Detect which cell encompasses the target text, then output its [X, Y] center coordinate. 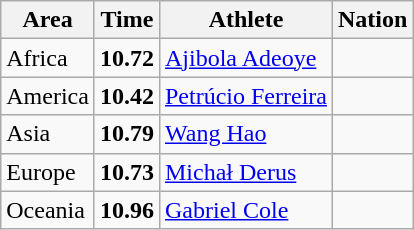
America [48, 96]
Nation [372, 20]
10.72 [126, 58]
Athlete [246, 20]
Africa [48, 58]
10.73 [126, 172]
Europe [48, 172]
Time [126, 20]
Wang Hao [246, 134]
Gabriel Cole [246, 210]
10.42 [126, 96]
Area [48, 20]
10.79 [126, 134]
Petrúcio Ferreira [246, 96]
10.96 [126, 210]
Oceania [48, 210]
Michał Derus [246, 172]
Ajibola Adeoye [246, 58]
Asia [48, 134]
